Return the (X, Y) coordinate for the center point of the cell that contains the specified text.  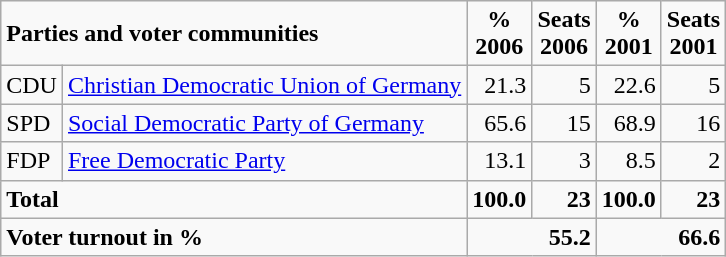
15 (564, 123)
Free Democratic Party (264, 161)
68.9 (628, 123)
2 (693, 161)
Voter turnout in % (234, 237)
8.5 (628, 161)
22.6 (628, 85)
CDU (32, 85)
16 (693, 123)
66.6 (660, 237)
Seats2001 (693, 34)
3 (564, 161)
SPD (32, 123)
Parties and voter communities (234, 34)
Christian Democratic Union of Germany (264, 85)
21.3 (500, 85)
Total (234, 199)
%2006 (500, 34)
Seats2006 (564, 34)
%2001 (628, 34)
65.6 (500, 123)
FDP (32, 161)
13.1 (500, 161)
Social Democratic Party of Germany (264, 123)
55.2 (532, 237)
